Scan for the cell matching the given text and deliver its (X, Y) coordinate at center. 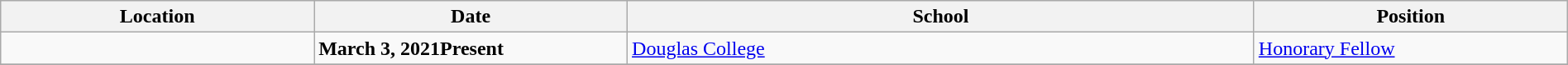
Location (157, 17)
Position (1411, 17)
Douglas College (941, 48)
March 3, 2021Present (471, 48)
School (941, 17)
Honorary Fellow (1411, 48)
Date (471, 17)
